Identify which cell holds the provided text, then report its [X, Y] central coordinate. 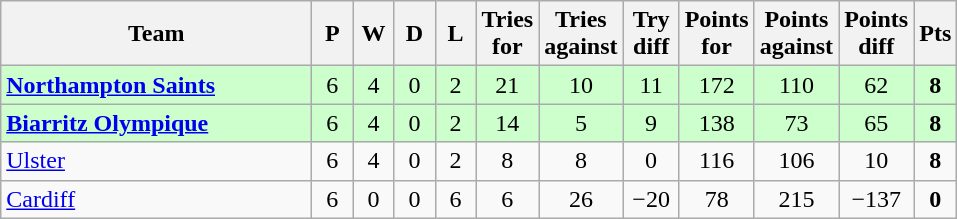
5 [581, 123]
D [414, 34]
−137 [876, 199]
Try diff [651, 34]
215 [796, 199]
Cardiff [156, 199]
Points against [796, 34]
W [374, 34]
Pts [936, 34]
11 [651, 85]
P [332, 34]
138 [716, 123]
Ulster [156, 161]
Points diff [876, 34]
Points for [716, 34]
Northampton Saints [156, 85]
9 [651, 123]
Tries against [581, 34]
−20 [651, 199]
L [456, 34]
62 [876, 85]
26 [581, 199]
65 [876, 123]
106 [796, 161]
78 [716, 199]
110 [796, 85]
21 [508, 85]
14 [508, 123]
172 [716, 85]
Tries for [508, 34]
Biarritz Olympique [156, 123]
73 [796, 123]
Team [156, 34]
116 [716, 161]
